Provide the [X, Y] coordinate of the cell's center where the given text is located.  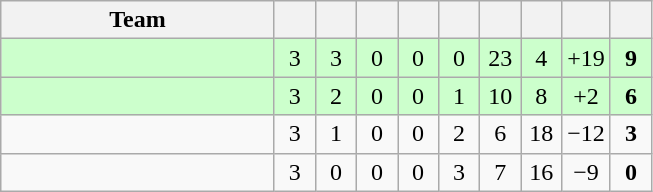
23 [500, 58]
4 [542, 58]
+19 [586, 58]
9 [630, 58]
+2 [586, 96]
16 [542, 172]
−12 [586, 134]
10 [500, 96]
18 [542, 134]
8 [542, 96]
Team [138, 20]
−9 [586, 172]
7 [500, 172]
